Extract the [X, Y] coordinate from the center of the cell holding the provided text.  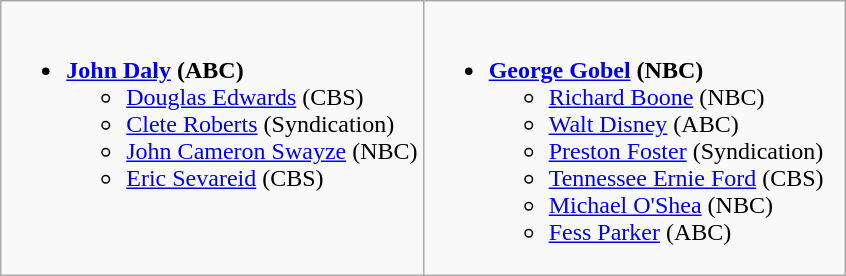
John Daly (ABC)Douglas Edwards (CBS)Clete Roberts (Syndication)John Cameron Swayze (NBC)Eric Sevareid (CBS) [212, 138]
George Gobel (NBC)Richard Boone (NBC)Walt Disney (ABC)Preston Foster (Syndication)Tennessee Ernie Ford (CBS)Michael O'Shea (NBC)Fess Parker (ABC) [634, 138]
